Return the [X, Y] coordinate for the center point of the cell that contains the specified text.  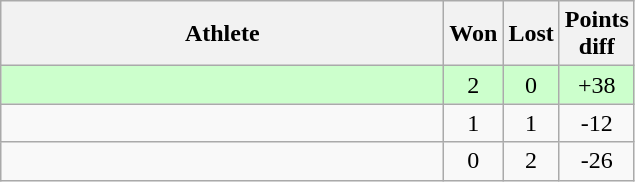
-26 [596, 161]
Lost [531, 34]
Pointsdiff [596, 34]
-12 [596, 123]
Athlete [222, 34]
Won [474, 34]
+38 [596, 85]
